Output the [x, y] coordinate of the center of the cell containing the given text.  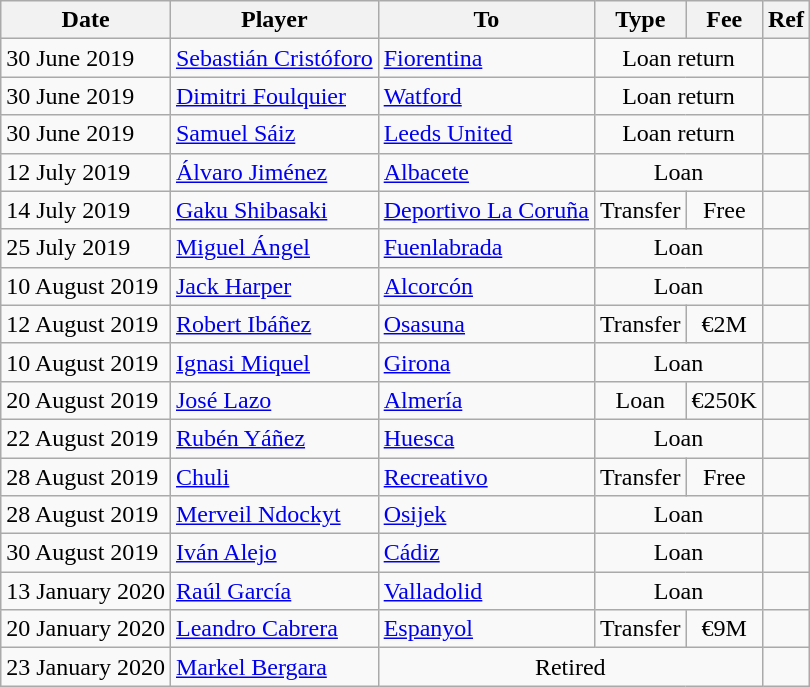
14 July 2019 [86, 210]
€2M [724, 324]
To [486, 20]
25 July 2019 [86, 248]
Dimitri Foulquier [274, 96]
12 July 2019 [86, 172]
Merveil Ndockyt [274, 515]
20 August 2019 [86, 400]
Iván Alejo [274, 553]
Recreativo [486, 477]
Alcorcón [486, 286]
12 August 2019 [86, 324]
Girona [486, 362]
Rubén Yáñez [274, 438]
22 August 2019 [86, 438]
Espanyol [486, 629]
Robert Ibáñez [274, 324]
Watford [486, 96]
Retired [570, 667]
Type [641, 20]
Date [86, 20]
Samuel Sáiz [274, 134]
José Lazo [274, 400]
Miguel Ángel [274, 248]
Cádiz [486, 553]
Fuenlabrada [486, 248]
Markel Bergara [274, 667]
Almería [486, 400]
Deportivo La Coruña [486, 210]
Sebastián Cristóforo [274, 58]
Osijek [486, 515]
23 January 2020 [86, 667]
20 January 2020 [86, 629]
Gaku Shibasaki [274, 210]
Álvaro Jiménez [274, 172]
Chuli [274, 477]
13 January 2020 [86, 591]
Leandro Cabrera [274, 629]
30 August 2019 [86, 553]
Albacete [486, 172]
Leeds United [486, 134]
€250K [724, 400]
Player [274, 20]
Huesca [486, 438]
€9M [724, 629]
Fiorentina [486, 58]
Jack Harper [274, 286]
Ignasi Miquel [274, 362]
Raúl García [274, 591]
Valladolid [486, 591]
Ref [786, 20]
Fee [724, 20]
Osasuna [486, 324]
